From the cell containing the given text, extract its center point as (x, y) coordinate. 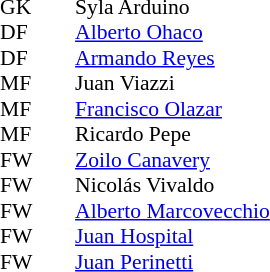
Alberto Marcovecchio (172, 211)
Armando Reyes (172, 58)
Francisco Olazar (172, 109)
Juan Hospital (172, 237)
Zoilo Canavery (172, 160)
Nicolás Vivaldo (172, 185)
Ricardo Pepe (172, 135)
Alberto Ohaco (172, 33)
Juan Viazzi (172, 83)
